Output the [X, Y] coordinate of the center of the cell containing the given text.  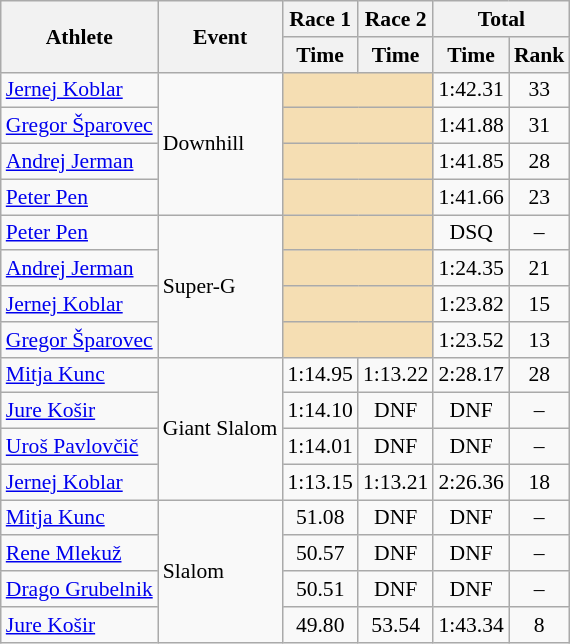
1:13.21 [396, 482]
1:41.66 [470, 197]
1:41.88 [470, 126]
Slalom [220, 571]
Rene Mlekuž [80, 554]
1:24.35 [470, 269]
31 [540, 126]
Uroš Pavlovčič [80, 447]
33 [540, 90]
Giant Slalom [220, 428]
1:43.34 [470, 625]
50.57 [320, 554]
23 [540, 197]
Race 2 [396, 19]
53.54 [396, 625]
Race 1 [320, 19]
Rank [540, 55]
DSQ [470, 233]
18 [540, 482]
2:28.17 [470, 375]
1:13.22 [396, 375]
Super-G [220, 286]
15 [540, 304]
13 [540, 340]
Event [220, 36]
Drago Grubelnik [80, 589]
Downhill [220, 143]
1:14.10 [320, 411]
8 [540, 625]
2:26.36 [470, 482]
1:23.52 [470, 340]
1:42.31 [470, 90]
50.51 [320, 589]
Athlete [80, 36]
1:14.01 [320, 447]
1:23.82 [470, 304]
1:14.95 [320, 375]
1:13.15 [320, 482]
21 [540, 269]
Total [501, 19]
51.08 [320, 518]
1:41.85 [470, 162]
49.80 [320, 625]
